For the text-containing cell, return its midpoint in (x, y) coordinate format. 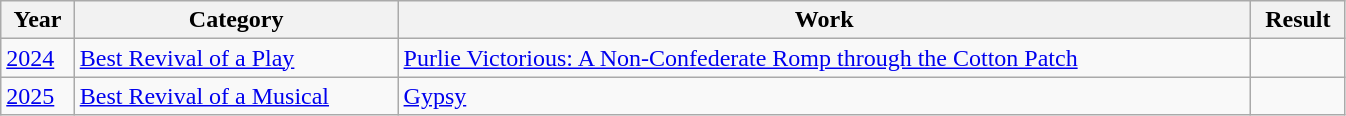
Purlie Victorious: A Non-Confederate Romp through the Cotton Patch (824, 58)
Year (38, 20)
Best Revival of a Play (236, 58)
Category (236, 20)
Work (824, 20)
Result (1298, 20)
Gypsy (824, 96)
2025 (38, 96)
2024 (38, 58)
Best Revival of a Musical (236, 96)
